Search for the cell housing the specified text and yield its (x, y) center coordinate. 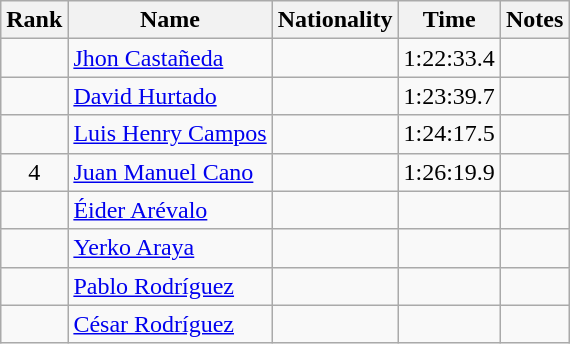
David Hurtado (170, 96)
4 (34, 172)
1:22:33.4 (449, 58)
Pablo Rodríguez (170, 286)
Nationality (335, 20)
César Rodríguez (170, 324)
Time (449, 20)
Notes (534, 20)
Éider Arévalo (170, 210)
Juan Manuel Cano (170, 172)
Yerko Araya (170, 248)
Rank (34, 20)
Luis Henry Campos (170, 134)
1:24:17.5 (449, 134)
Name (170, 20)
Jhon Castañeda (170, 58)
1:26:19.9 (449, 172)
1:23:39.7 (449, 96)
